Detect which cell encompasses the target text, then output its (X, Y) center coordinate. 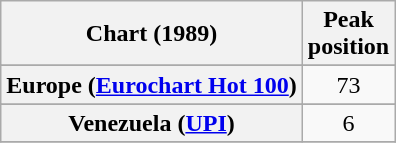
Peakposition (348, 34)
73 (348, 85)
Chart (1989) (152, 34)
Europe (Eurochart Hot 100) (152, 85)
Venezuela (UPI) (152, 123)
6 (348, 123)
